Detect which cell encompasses the target text, then output its [X, Y] center coordinate. 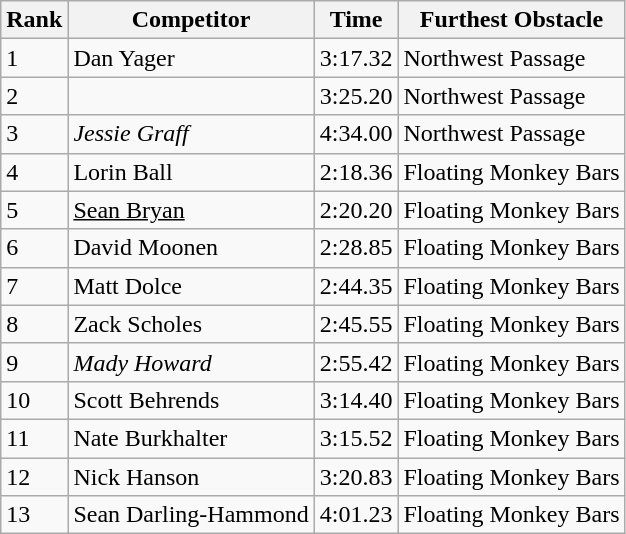
1 [34, 58]
Jessie Graff [191, 134]
2:18.36 [356, 172]
Scott Behrends [191, 400]
2:55.42 [356, 362]
Matt Dolce [191, 286]
Dan Yager [191, 58]
3:14.40 [356, 400]
2 [34, 96]
Mady Howard [191, 362]
4 [34, 172]
12 [34, 477]
Rank [34, 20]
Lorin Ball [191, 172]
3:15.52 [356, 438]
2:20.20 [356, 210]
6 [34, 248]
10 [34, 400]
7 [34, 286]
Sean Bryan [191, 210]
5 [34, 210]
4:01.23 [356, 515]
2:44.35 [356, 286]
Competitor [191, 20]
Zack Scholes [191, 324]
Sean Darling-Hammond [191, 515]
Time [356, 20]
3:17.32 [356, 58]
13 [34, 515]
3:25.20 [356, 96]
Furthest Obstacle [512, 20]
9 [34, 362]
11 [34, 438]
Nate Burkhalter [191, 438]
3 [34, 134]
8 [34, 324]
Nick Hanson [191, 477]
4:34.00 [356, 134]
David Moonen [191, 248]
3:20.83 [356, 477]
2:28.85 [356, 248]
2:45.55 [356, 324]
